Pinpoint the cell where the given text exists, returning its (x, y) midpoint coordinate. 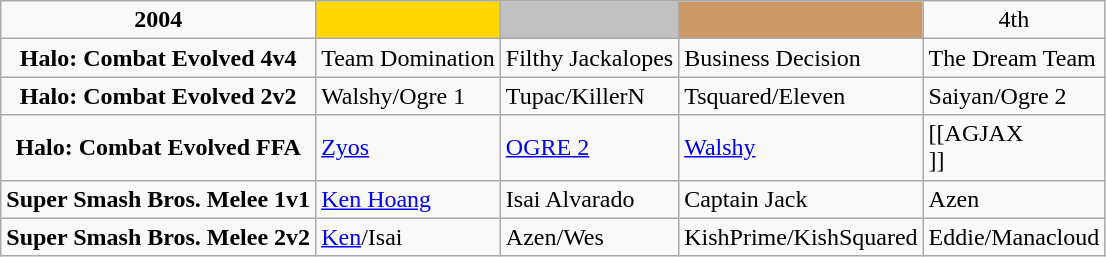
Saiyan/Ogre 2 (1014, 96)
Tupac/KillerN (589, 96)
Tsquared/Eleven (801, 96)
Halo: Combat Evolved FFA (158, 148)
4th (1014, 20)
Super Smash Bros. Melee 2v2 (158, 237)
2004 (158, 20)
Halo: Combat Evolved 4v4 (158, 58)
[[AGJAX]] (1014, 148)
Filthy Jackalopes (589, 58)
Ken Hoang (408, 199)
Walshy (801, 148)
Azen (1014, 199)
Walshy/Ogre 1 (408, 96)
Azen/Wes (589, 237)
The Dream Team (1014, 58)
Isai Alvarado (589, 199)
OGRE 2 (589, 148)
Business Decision (801, 58)
Zyos (408, 148)
Super Smash Bros. Melee 1v1 (158, 199)
Halo: Combat Evolved 2v2 (158, 96)
Eddie/Manacloud (1014, 237)
Ken/Isai (408, 237)
KishPrime/KishSquared (801, 237)
Team Domination (408, 58)
Captain Jack (801, 199)
